Locate the cell with the specified text and output its [X, Y] center coordinate. 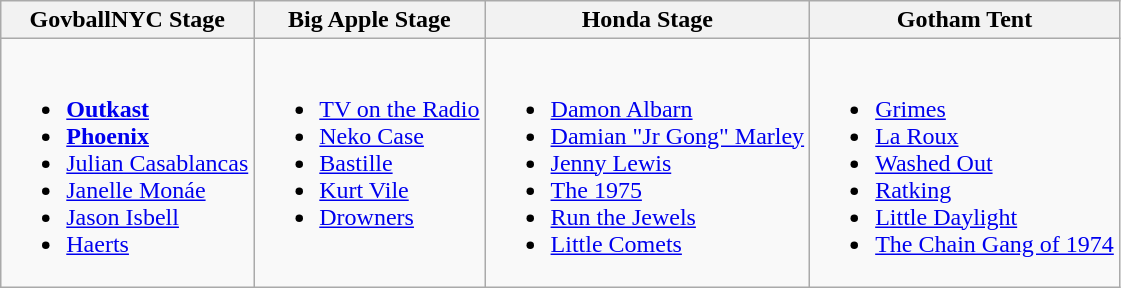
Honda Stage [648, 20]
Damon AlbarnDamian "Jr Gong" MarleyJenny LewisThe 1975Run the JewelsLittle Comets [648, 163]
OutkastPhoenixJulian CasablancasJanelle MonáeJason IsbellHaerts [128, 163]
TV on the RadioNeko CaseBastilleKurt VileDrowners [370, 163]
GrimesLa RouxWashed OutRatkingLittle DaylightThe Chain Gang of 1974 [965, 163]
GovballNYC Stage [128, 20]
Big Apple Stage [370, 20]
Gotham Tent [965, 20]
